Search for the cell housing the specified text and yield its (x, y) center coordinate. 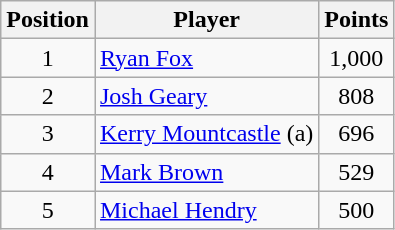
500 (356, 210)
Kerry Mountcastle (a) (206, 134)
529 (356, 172)
1,000 (356, 58)
4 (48, 172)
Mark Brown (206, 172)
696 (356, 134)
808 (356, 96)
Josh Geary (206, 96)
Points (356, 20)
Michael Hendry (206, 210)
Position (48, 20)
Ryan Fox (206, 58)
1 (48, 58)
Player (206, 20)
2 (48, 96)
5 (48, 210)
3 (48, 134)
